Return the [X, Y] coordinate for the center point of the cell that contains the specified text.  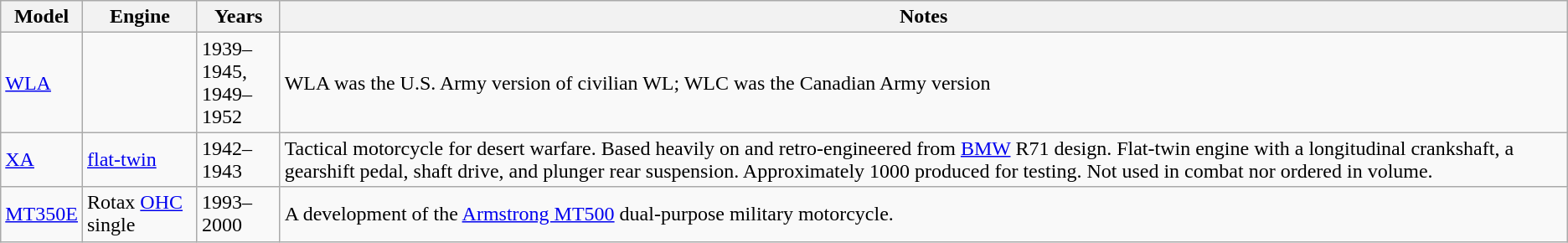
1939–1945,1949–1952 [238, 82]
WLA was the U.S. Army version of civilian WL; WLC was the Canadian Army version [923, 82]
1942–1943 [238, 159]
Years [238, 17]
1993–2000 [238, 215]
A development of the Armstrong MT500 dual-purpose military motorcycle. [923, 215]
Engine [139, 17]
Notes [923, 17]
MT350E [42, 215]
flat-twin [139, 159]
Rotax OHC single [139, 215]
XA [42, 159]
WLA [42, 82]
Model [42, 17]
